Return [X, Y] of the center of cell containing provided text 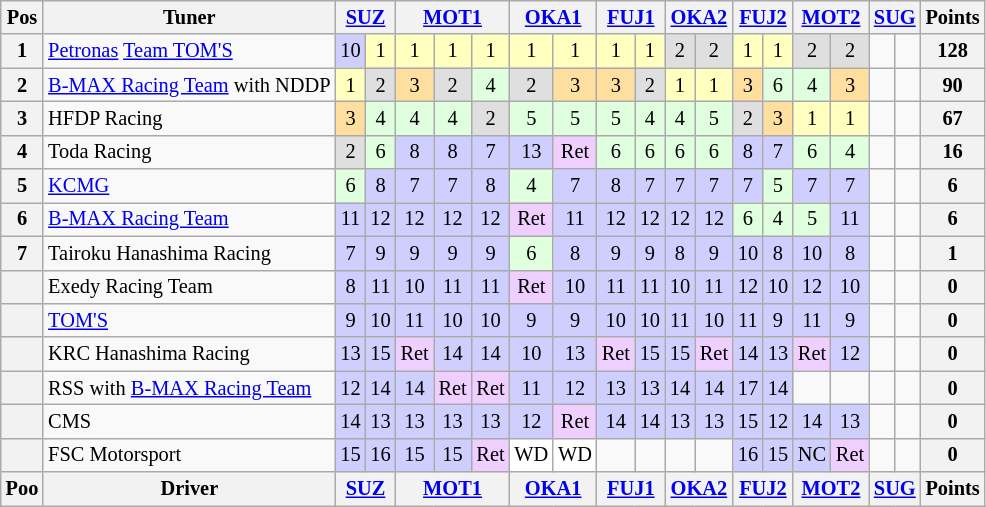
TOM'S [189, 320]
Poo [22, 489]
67 [953, 118]
B-MAX Racing Team [189, 219]
Toda Racing [189, 152]
RSS with B-MAX Racing Team [189, 388]
Driver [189, 489]
HFDP Racing [189, 118]
Exedy Racing Team [189, 287]
Petronas Team TOM'S [189, 51]
KRC Hanashima Racing [189, 354]
17 [748, 388]
Pos [22, 17]
Tairoku Hanashima Racing [189, 253]
128 [953, 51]
90 [953, 85]
Tuner [189, 17]
FSC Motorsport [189, 455]
CMS [189, 421]
NC [812, 455]
B-MAX Racing Team with NDDP [189, 85]
KCMG [189, 186]
